Identify which cell holds the provided text, then report its [X, Y] central coordinate. 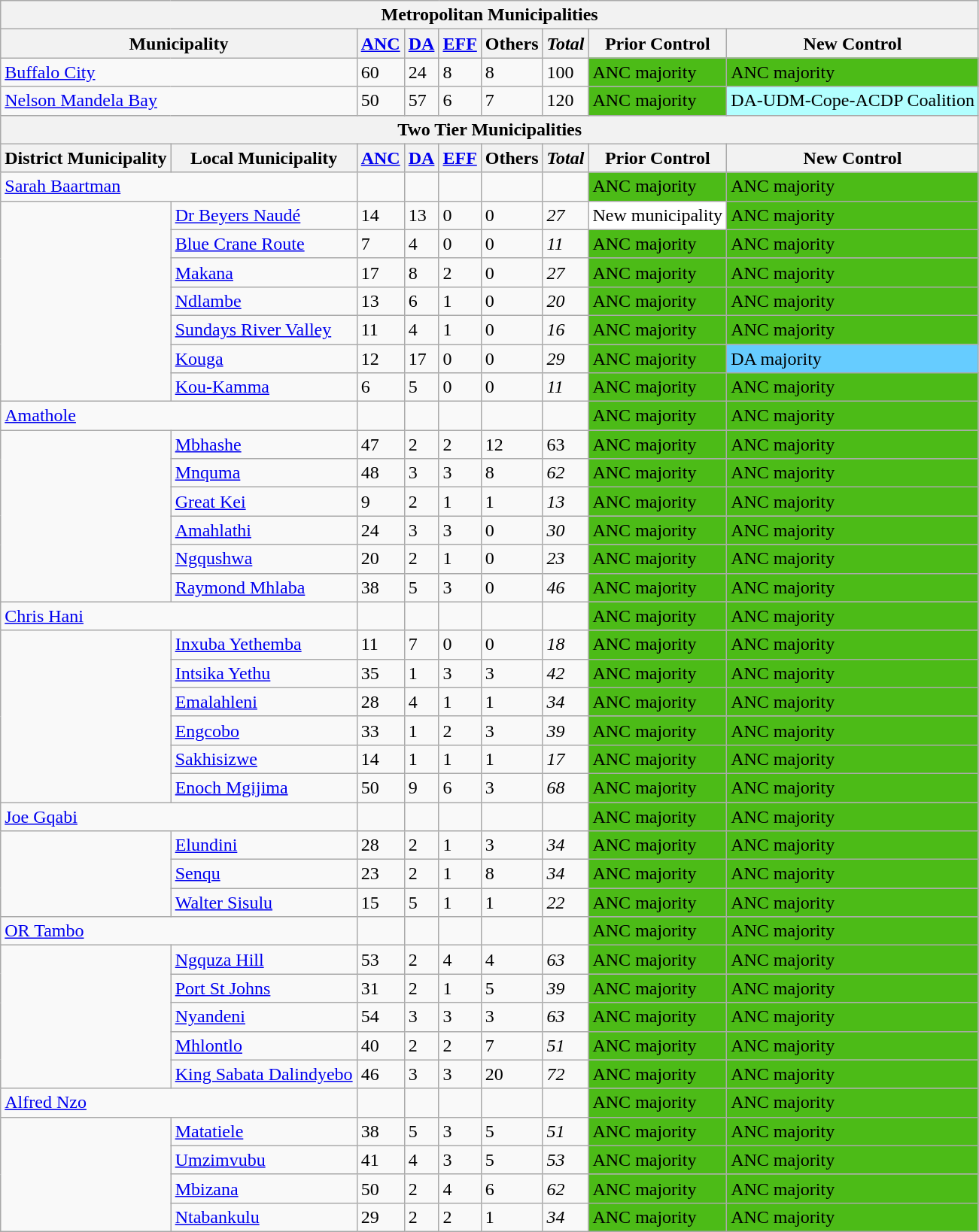
Engcobo [263, 730]
Nyandeni [263, 1017]
57 [421, 101]
Mbizana [263, 1188]
Umzimvubu [263, 1160]
DA-UDM-Cope-ACDP Coalition [853, 101]
100 [566, 72]
Alfred Nzo [179, 1103]
47 [381, 445]
72 [566, 1074]
Elundini [263, 845]
48 [381, 473]
Ngqushwa [263, 559]
Mbhashe [263, 445]
Mnquma [263, 473]
District Municipality [86, 158]
30 [566, 530]
Two Tier Municipalities [490, 129]
Intsika Yethu [263, 673]
31 [381, 988]
16 [566, 329]
Sundays River Valley [263, 329]
Enoch Mgijima [263, 787]
Sakhisizwe [263, 759]
Dr Beyers Naudé [263, 215]
Chris Hani [179, 616]
Senqu [263, 874]
Blue Crane Route [263, 244]
Inxuba Yethemba [263, 645]
Ndlambe [263, 301]
18 [566, 645]
Ntabankulu [263, 1217]
42 [566, 673]
Sarah Baartman [179, 187]
Great Kei [263, 502]
41 [381, 1160]
Walter Sisulu [263, 903]
Amahlathi [263, 530]
King Sabata Dalindyebo [263, 1074]
Kouga [263, 359]
40 [381, 1045]
Mhlontlo [263, 1045]
Emalahleni [263, 702]
Joe Gqabi [179, 816]
Amathole [179, 416]
OR Tambo [179, 931]
DA majority [853, 359]
Raymond Mhlaba [263, 587]
Makana [263, 272]
Metropolitan Municipalities [490, 15]
35 [381, 673]
Port St Johns [263, 988]
Ngquza Hill [263, 960]
Nelson Mandela Bay [179, 101]
60 [381, 72]
Municipality [179, 44]
33 [381, 730]
New municipality [658, 215]
Buffalo City [179, 72]
Local Municipality [263, 158]
54 [381, 1017]
120 [566, 101]
22 [566, 903]
Matatiele [263, 1131]
Kou-Kamma [263, 387]
15 [381, 903]
68 [566, 787]
